For the text-containing cell, return its midpoint in [x, y] coordinate format. 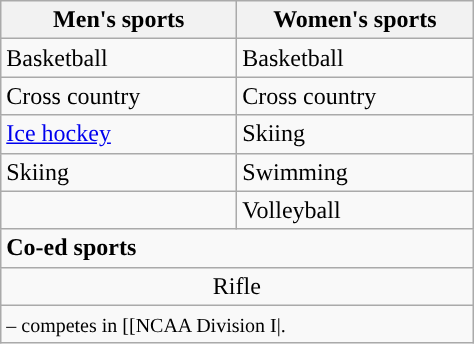
Men's sports [119, 20]
Rifle [237, 286]
Swimming [355, 172]
Women's sports [355, 20]
Volleyball [355, 210]
– competes in [[NCAA Division I|. [237, 324]
Ice hockey [119, 134]
Co-ed sports [237, 248]
